From the cell containing the given text, extract its center point as [x, y] coordinate. 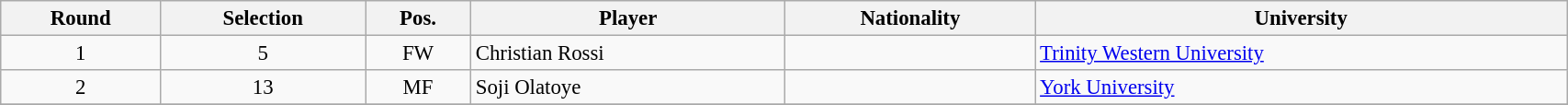
Round [81, 18]
MF [419, 87]
Selection [263, 18]
Nationality [910, 18]
2 [81, 87]
1 [81, 53]
Pos. [419, 18]
Christian Rossi [627, 53]
FW [419, 53]
Trinity Western University [1301, 53]
5 [263, 53]
Soji Olatoye [627, 87]
York University [1301, 87]
13 [263, 87]
University [1301, 18]
Player [627, 18]
